Capture the cell that displays the provided text and extract its (X, Y) central coordinate. 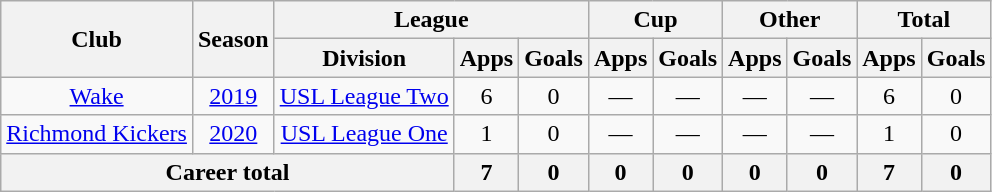
Cup (655, 20)
USL League Two (364, 96)
Wake (97, 96)
Division (364, 58)
Season (233, 39)
Other (790, 20)
2020 (233, 134)
Club (97, 39)
Total (924, 20)
USL League One (364, 134)
Career total (228, 172)
2019 (233, 96)
Richmond Kickers (97, 134)
League (431, 20)
